Identify which cell holds the provided text, then report its [x, y] central coordinate. 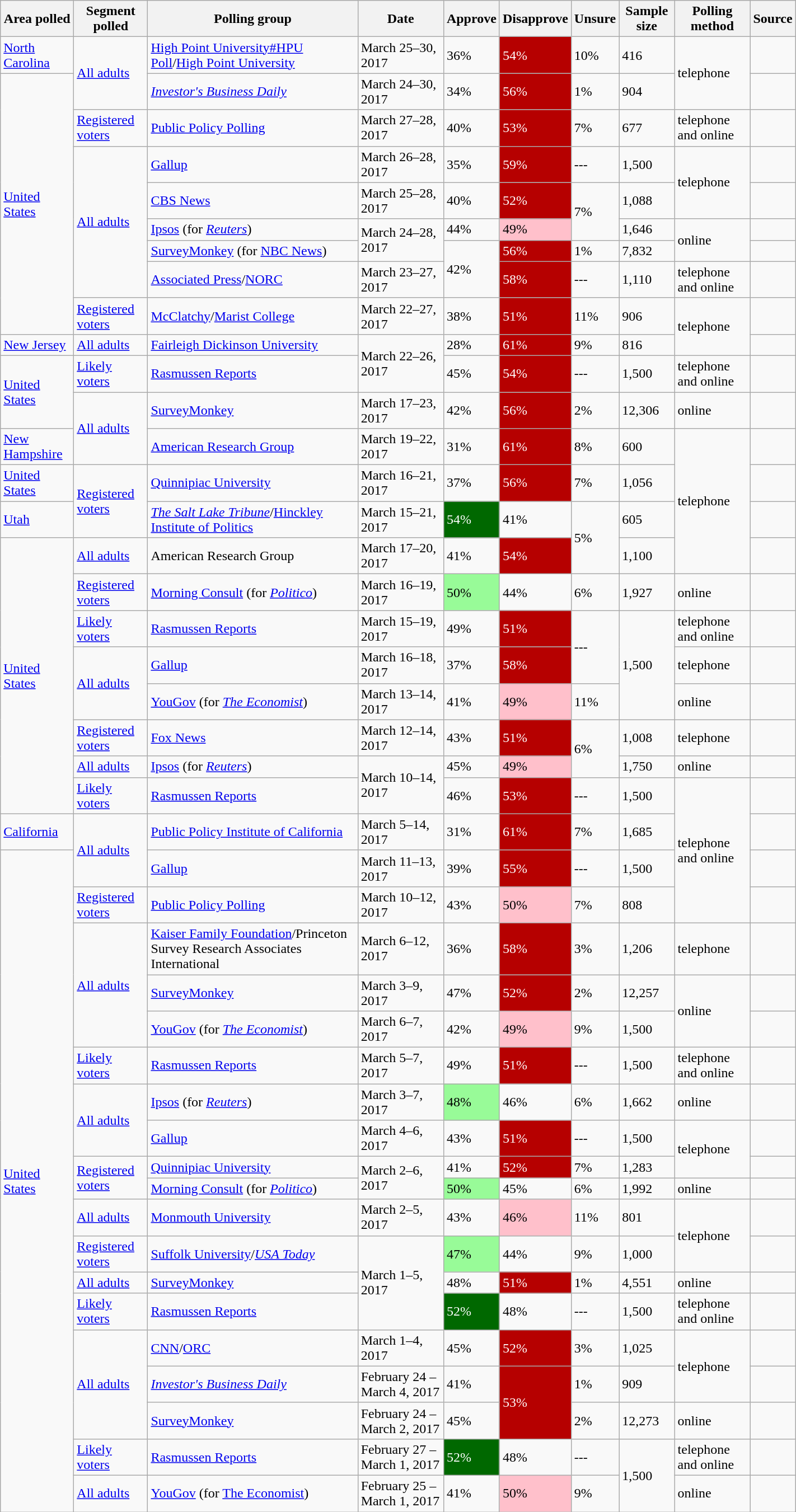
1,206 [647, 948]
600 [647, 447]
March 22–26, 2017 [401, 363]
8% [594, 447]
March 17–20, 2017 [401, 556]
677 [647, 128]
March 5–7, 2017 [401, 1065]
March 2–5, 2017 [401, 1218]
March 24–28, 2017 [401, 240]
March 25–28, 2017 [401, 200]
SurveyMonkey (for NBC News) [253, 251]
12,257 [647, 993]
Suffolk University/USA Today [253, 1253]
Disapprove [535, 19]
1,100 [647, 556]
816 [647, 345]
1,750 [647, 767]
March 1–4, 2017 [401, 1347]
1,008 [647, 738]
March 24–30, 2017 [401, 92]
February 27 – March 1, 2017 [401, 1457]
March 13–14, 2017 [401, 702]
Sample size [647, 19]
Approve [471, 19]
906 [647, 316]
Source [772, 19]
Polling group [253, 19]
New Jersey [37, 345]
March 12–14, 2017 [401, 738]
Segment polled [111, 19]
New Hampshire [37, 447]
March 25–30, 2017 [401, 55]
March 16–19, 2017 [401, 592]
28% [471, 345]
High Point University#HPU Poll/High Point University [253, 55]
Fairleigh Dickinson University [253, 345]
February 24 – March 4, 2017 [401, 1384]
McClatchy/Marist College [253, 316]
1,000 [647, 1253]
35% [471, 165]
59% [535, 165]
March 26–28, 2017 [401, 165]
CNN/ORC [253, 1347]
March 6–7, 2017 [401, 1030]
CBS News [253, 200]
March 17–23, 2017 [401, 410]
12,273 [647, 1420]
March 10–12, 2017 [401, 904]
Associated Press/NORC [253, 280]
February 25 – March 1, 2017 [401, 1493]
March 2–6, 2017 [401, 1178]
1,283 [647, 1167]
808 [647, 904]
5% [594, 538]
1,685 [647, 832]
The Salt Lake Tribune/Hinckley Institute of Politics [253, 519]
March 27–28, 2017 [401, 128]
March 23–27, 2017 [401, 280]
March 6–12, 2017 [401, 948]
Monmouth University [253, 1218]
1,992 [647, 1189]
March 10–14, 2017 [401, 785]
1,088 [647, 200]
March 19–22, 2017 [401, 447]
55% [535, 868]
1,927 [647, 592]
Public Policy Institute of California [253, 832]
Fox News [253, 738]
March 5–14, 2017 [401, 832]
1,025 [647, 1347]
34% [471, 92]
7,832 [647, 251]
March 3–7, 2017 [401, 1102]
1,662 [647, 1102]
March 15–21, 2017 [401, 519]
March 11–13, 2017 [401, 868]
801 [647, 1218]
1,110 [647, 280]
Unsure [594, 19]
Date [401, 19]
Polling method [712, 19]
March 16–18, 2017 [401, 665]
Area polled [37, 19]
North Carolina [37, 55]
March 16–21, 2017 [401, 483]
909 [647, 1384]
10% [594, 55]
Utah [37, 519]
4,551 [647, 1283]
March 1–5, 2017 [401, 1283]
1,646 [647, 229]
March 22–27, 2017 [401, 316]
1,056 [647, 483]
California [37, 832]
38% [471, 316]
Kaiser Family Foundation/Princeton Survey Research Associates International [253, 948]
March 15–19, 2017 [401, 629]
12,306 [647, 410]
904 [647, 92]
March 3–9, 2017 [401, 993]
March 4–6, 2017 [401, 1138]
605 [647, 519]
February 24 – March 2, 2017 [401, 1420]
39% [471, 868]
416 [647, 55]
